From the cell containing the given text, extract its center point as [x, y] coordinate. 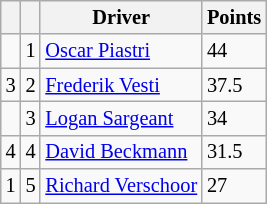
44 [234, 51]
5 [31, 186]
2 [31, 85]
34 [234, 118]
31.5 [234, 152]
Frederik Vesti [121, 85]
Richard Verschoor [121, 186]
David Beckmann [121, 152]
37.5 [234, 85]
Driver [121, 17]
Points [234, 17]
Oscar Piastri [121, 51]
27 [234, 186]
Logan Sargeant [121, 118]
